Output the [x, y] coordinate of the center of the cell containing the given text.  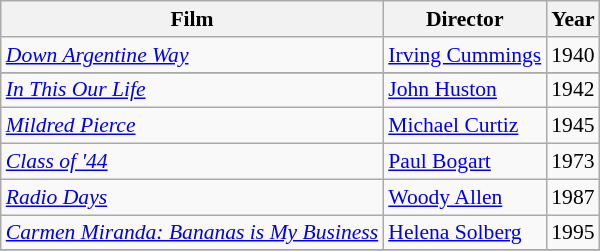
Radio Days [192, 197]
In This Our Life [192, 90]
1945 [572, 126]
Helena Solberg [464, 233]
Mildred Pierce [192, 126]
Woody Allen [464, 197]
Director [464, 19]
1995 [572, 233]
1942 [572, 90]
John Huston [464, 90]
Year [572, 19]
1973 [572, 162]
Carmen Miranda: Bananas is My Business [192, 233]
Michael Curtiz [464, 126]
Film [192, 19]
Class of '44 [192, 162]
1940 [572, 55]
Down Argentine Way [192, 55]
Paul Bogart [464, 162]
1987 [572, 197]
Irving Cummings [464, 55]
